Scan for the cell matching the given text and deliver its (X, Y) coordinate at center. 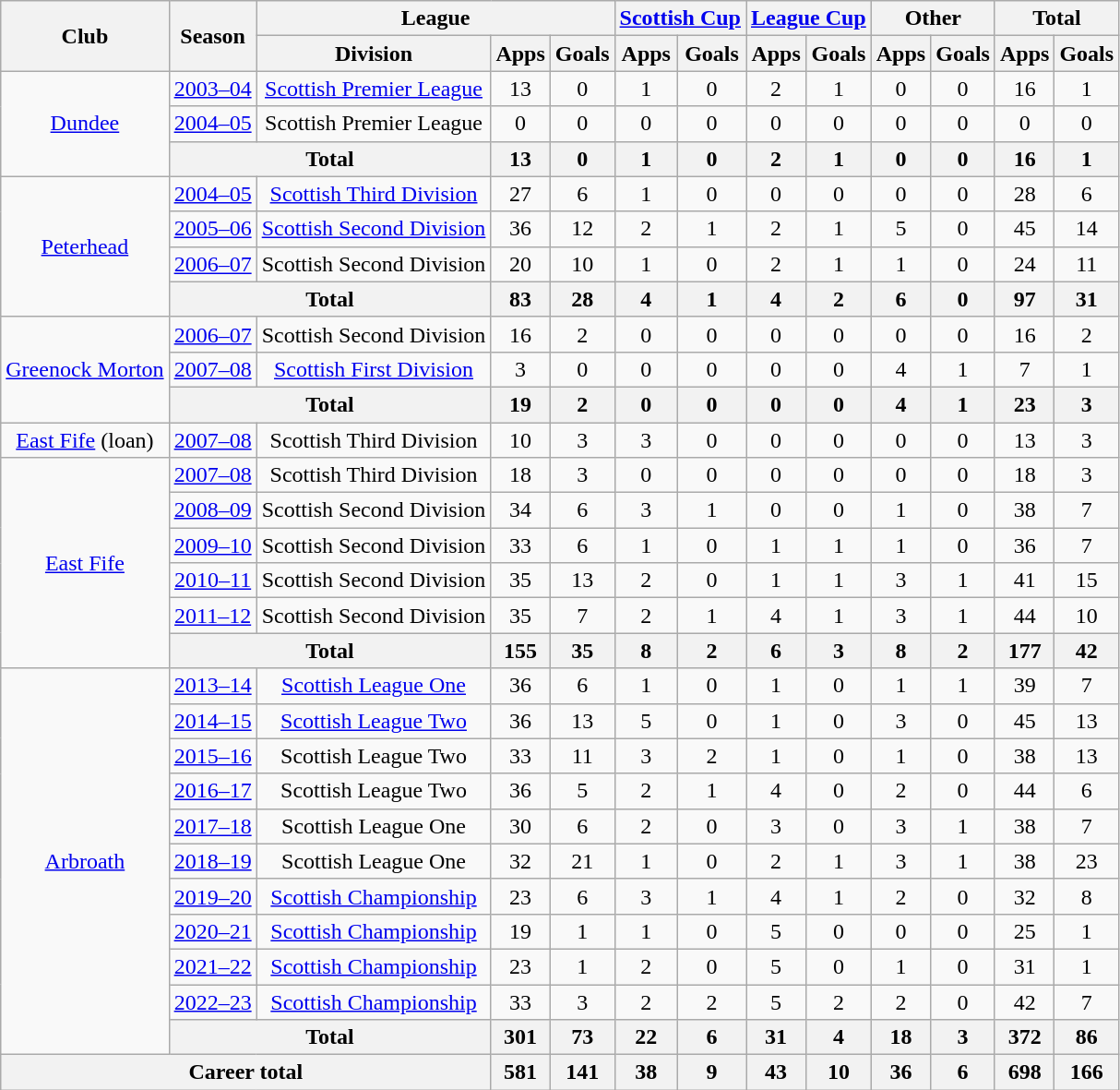
League Cup (808, 18)
2010–11 (212, 581)
Greenock Morton (85, 369)
698 (1024, 1072)
581 (520, 1072)
2019–20 (212, 896)
14 (1087, 229)
Club (85, 36)
Scottish Cup (680, 18)
Arbroath (85, 862)
155 (520, 651)
2013–14 (212, 686)
25 (1024, 931)
41 (1024, 581)
2009–10 (212, 545)
15 (1087, 581)
9 (711, 1072)
League (435, 18)
East Fife (loan) (85, 440)
Dundee (85, 124)
34 (520, 510)
12 (582, 229)
2020–21 (212, 931)
22 (646, 1037)
2011–12 (212, 616)
86 (1087, 1037)
97 (1024, 299)
Other (933, 18)
372 (1024, 1037)
20 (520, 264)
2017–18 (212, 826)
27 (520, 194)
166 (1087, 1072)
141 (582, 1072)
73 (582, 1037)
Scottish First Division (374, 369)
Division (374, 54)
Career total (245, 1072)
2018–19 (212, 861)
2015–16 (212, 756)
301 (520, 1037)
177 (1024, 651)
30 (520, 826)
2008–09 (212, 510)
24 (1024, 264)
Season (212, 36)
2003–04 (212, 89)
Peterhead (85, 246)
2022–23 (212, 1001)
43 (775, 1072)
2016–17 (212, 791)
2005–06 (212, 229)
2014–15 (212, 721)
East Fife (85, 563)
21 (582, 861)
39 (1024, 686)
83 (520, 299)
2021–22 (212, 966)
